Pinpoint the cell where the given text exists, returning its [x, y] midpoint coordinate. 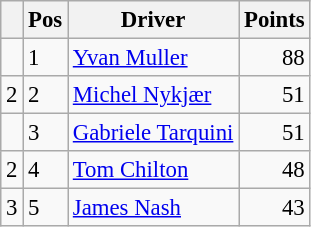
5 [46, 208]
James Nash [154, 208]
4 [46, 170]
Pos [46, 20]
Driver [154, 20]
43 [274, 208]
Michel Nykjær [154, 95]
88 [274, 58]
Points [274, 20]
Gabriele Tarquini [154, 133]
Tom Chilton [154, 170]
1 [46, 58]
48 [274, 170]
Yvan Muller [154, 58]
